Return (X, Y) of the center of cell containing provided text 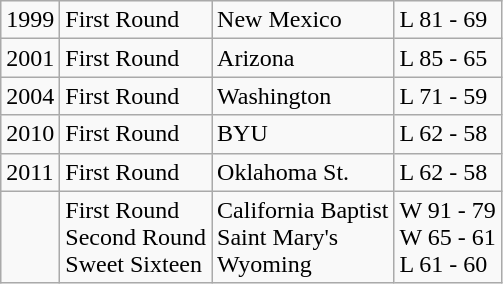
2010 (30, 134)
2004 (30, 96)
2001 (30, 58)
New Mexico (303, 20)
Washington (303, 96)
BYU (303, 134)
First RoundSecond RoundSweet Sixteen (136, 237)
Oklahoma St. (303, 172)
L 81 - 69 (448, 20)
L 85 - 65 (448, 58)
1999 (30, 20)
Arizona (303, 58)
2011 (30, 172)
California BaptistSaint Mary'sWyoming (303, 237)
W 91 - 79W 65 - 61L 61 - 60 (448, 237)
L 71 - 59 (448, 96)
